Output the (X, Y) coordinate of the center of the cell containing the given text.  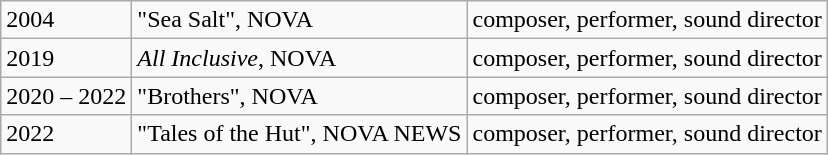
2022 (66, 134)
All Inclusive, NOVA (300, 58)
"Tales of the Hut", NOVA NEWS (300, 134)
"Sea Salt", NOVA (300, 20)
2020 – 2022 (66, 96)
2004 (66, 20)
2019 (66, 58)
"Brothers", NOVA (300, 96)
